From the cell containing the given text, extract its center point as [x, y] coordinate. 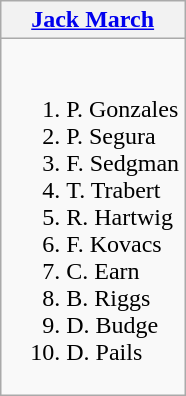
Jack March [93, 20]
P. Gonzales P. Segura F. Sedgman T. Trabert R. Hartwig F. Kovacs C. Earn B. Riggs D. Budge D. Pails [93, 217]
